Find where the given text appears and provide that cell's center as [X, Y] coordinate. 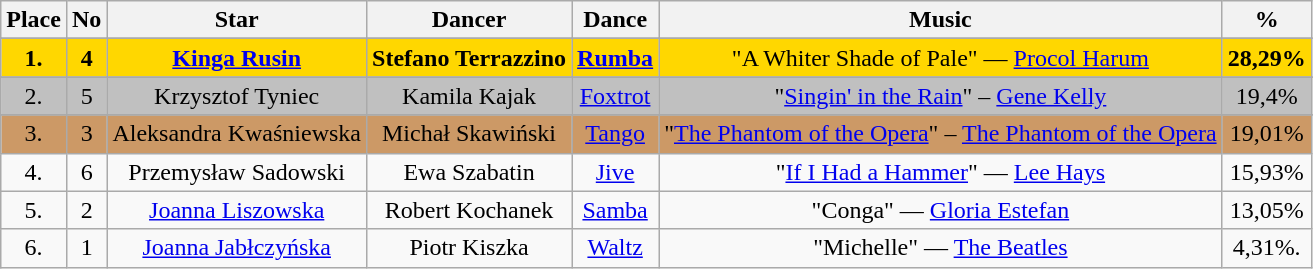
Dancer [470, 20]
19,4% [1266, 96]
No [86, 20]
Michał Skawiński [470, 134]
4 [86, 58]
4,31%. [1266, 248]
2 [86, 210]
Jive [616, 172]
5. [34, 210]
Music [940, 20]
Robert Kochanek [470, 210]
3 [86, 134]
28,29% [1266, 58]
"Michelle" — The Beatles [940, 248]
Kinga Rusin [237, 58]
Joanna Liszowska [237, 210]
3. [34, 134]
19,01% [1266, 134]
"A Whiter Shade of Pale" — Procol Harum [940, 58]
% [1266, 20]
"Singin' in the Rain" – Gene Kelly [940, 96]
1 [86, 248]
6 [86, 172]
"If I Had a Hammer" — Lee Hays [940, 172]
5 [86, 96]
15,93% [1266, 172]
Aleksandra Kwaśniewska [237, 134]
2. [34, 96]
"Conga" — Gloria Estefan [940, 210]
Foxtrot [616, 96]
Przemysław Sadowski [237, 172]
Kamila Kajak [470, 96]
Rumba [616, 58]
Samba [616, 210]
Piotr Kiszka [470, 248]
"The Phantom of the Opera" – The Phantom of the Opera [940, 134]
Star [237, 20]
Waltz [616, 248]
13,05% [1266, 210]
Tango [616, 134]
Place [34, 20]
Krzysztof Tyniec [237, 96]
6. [34, 248]
Stefano Terrazzino [470, 58]
Ewa Szabatin [470, 172]
4. [34, 172]
Joanna Jabłczyńska [237, 248]
1. [34, 58]
Dance [616, 20]
